Pinpoint the cell where the given text exists, returning its [X, Y] midpoint coordinate. 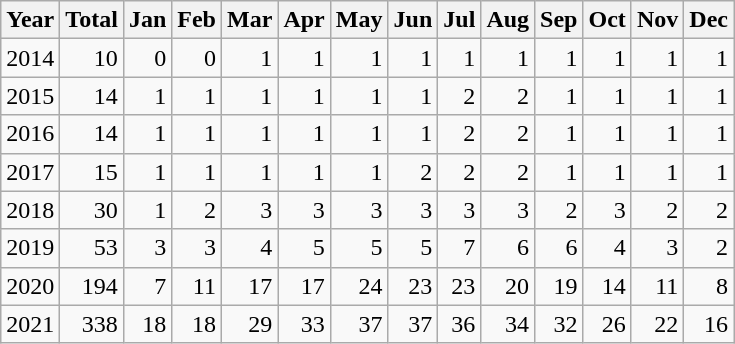
2017 [30, 172]
2021 [30, 324]
34 [508, 324]
53 [92, 248]
338 [92, 324]
Mar [250, 20]
15 [92, 172]
2016 [30, 134]
8 [709, 286]
2020 [30, 286]
2019 [30, 248]
Jul [460, 20]
Oct [607, 20]
16 [709, 324]
Jun [413, 20]
May [359, 20]
Apr [304, 20]
2018 [30, 210]
26 [607, 324]
Dec [709, 20]
33 [304, 324]
29 [250, 324]
19 [559, 286]
194 [92, 286]
Nov [657, 20]
Feb [197, 20]
2015 [30, 96]
Sep [559, 20]
Total [92, 20]
Aug [508, 20]
22 [657, 324]
30 [92, 210]
20 [508, 286]
36 [460, 324]
Year [30, 20]
24 [359, 286]
Jan [147, 20]
32 [559, 324]
2014 [30, 58]
10 [92, 58]
